Scan for the cell matching the given text and deliver its [X, Y] coordinate at center. 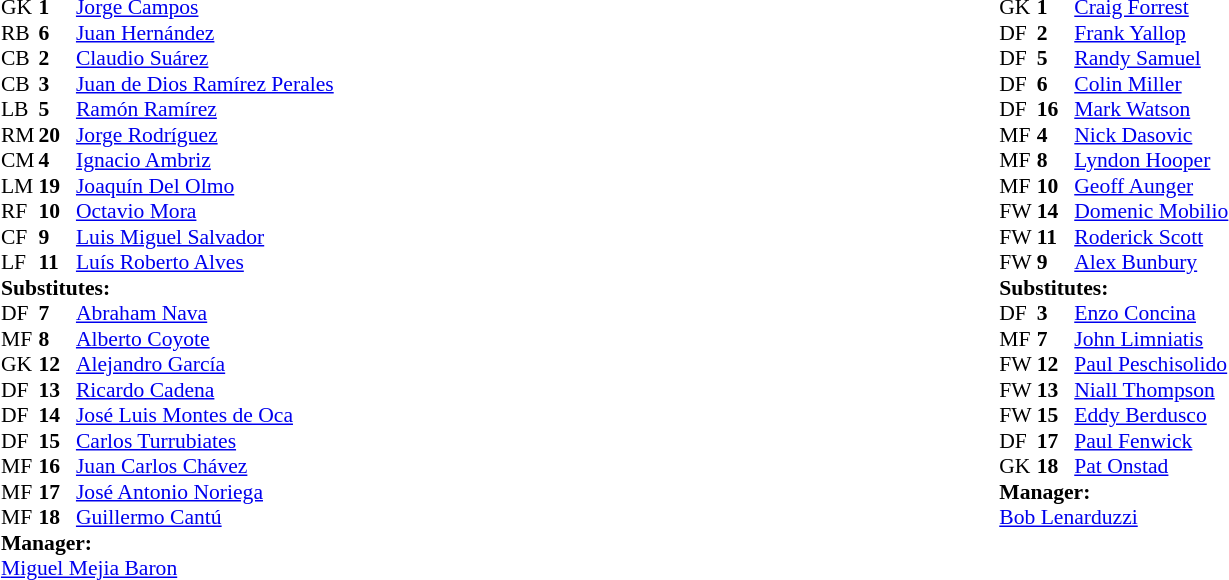
Joaquín Del Olmo [205, 186]
Domenic Mobilio [1151, 211]
Niall Thompson [1151, 390]
Geoff Aunger [1151, 186]
Alberto Coyote [205, 339]
Pat Onstad [1151, 467]
Alejandro García [205, 365]
RM [20, 135]
Octavio Mora [205, 211]
Eddy Berdusco [1151, 415]
LB [20, 109]
LM [20, 186]
Frank Yallop [1151, 33]
Abraham Nava [205, 313]
Colin Miller [1151, 84]
Bob Lenarduzzi [1114, 517]
20 [57, 135]
Ramón Ramírez [205, 109]
Jorge Rodríguez [205, 135]
Nick Dasovic [1151, 135]
Roderick Scott [1151, 237]
Paul Peschisolido [1151, 365]
Guillermo Cantú [205, 517]
Ignacio Ambriz [205, 161]
Juan Carlos Chávez [205, 467]
Luis Miguel Salvador [205, 237]
José Antonio Noriega [205, 492]
John Limniatis [1151, 339]
CM [20, 161]
Luís Roberto Alves [205, 263]
RB [20, 33]
Alex Bunbury [1151, 263]
José Luis Montes de Oca [205, 415]
19 [57, 186]
Carlos Turrubiates [205, 441]
LF [20, 263]
Paul Fenwick [1151, 441]
Juan Hernández [205, 33]
Lyndon Hooper [1151, 161]
Enzo Concina [1151, 313]
Claudio Suárez [205, 59]
CF [20, 237]
RF [20, 211]
Ricardo Cadena [205, 390]
Randy Samuel [1151, 59]
Juan de Dios Ramírez Perales [205, 84]
Mark Watson [1151, 109]
